Output the [x, y] coordinate of the center of the cell containing the given text.  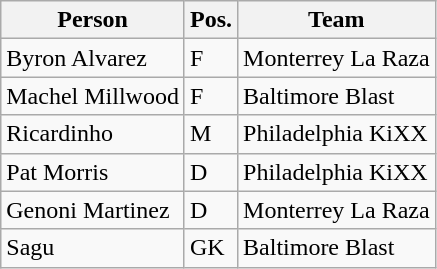
Machel Millwood [93, 96]
Ricardinho [93, 134]
M [210, 134]
Genoni Martinez [93, 210]
Byron Alvarez [93, 58]
Pos. [210, 20]
Pat Morris [93, 172]
Person [93, 20]
GK [210, 248]
Team [337, 20]
Sagu [93, 248]
